Pinpoint the cell where the given text exists, returning its [X, Y] midpoint coordinate. 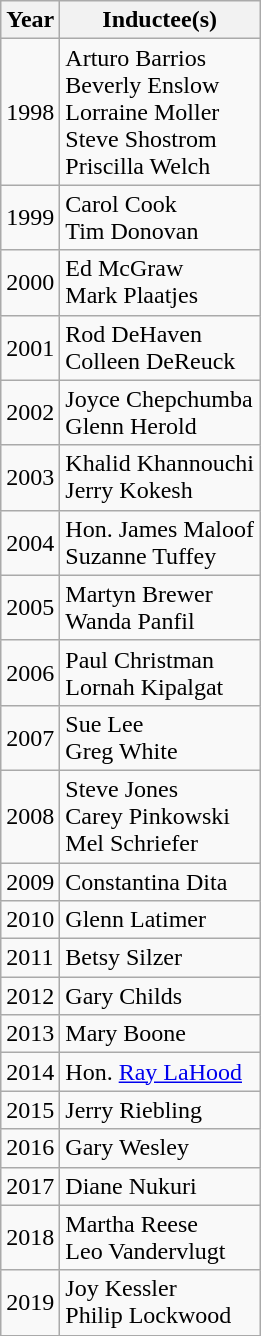
2013 [30, 1034]
2002 [30, 412]
Ed McGrawMark Plaatjes [160, 282]
2009 [30, 881]
Carol CookTim Donovan [160, 218]
2015 [30, 1110]
2001 [30, 348]
2007 [30, 738]
1998 [30, 112]
Steve JonesCarey PinkowskiMel Schriefer [160, 816]
Gary Childs [160, 996]
2017 [30, 1186]
2005 [30, 608]
2000 [30, 282]
2006 [30, 672]
Mary Boone [160, 1034]
2003 [30, 478]
Paul ChristmanLornah Kipalgat [160, 672]
Jerry Riebling [160, 1110]
Hon. Ray LaHood [160, 1072]
Arturo BarriosBeverly EnslowLorraine MollerSteve ShostromPriscilla Welch [160, 112]
2019 [30, 1302]
2011 [30, 958]
2008 [30, 816]
Betsy Silzer [160, 958]
Sue LeeGreg White [160, 738]
Martyn BrewerWanda Panfil [160, 608]
Khalid KhannouchiJerry Kokesh [160, 478]
2012 [30, 996]
Glenn Latimer [160, 920]
Rod DeHavenColleen DeReuck [160, 348]
2004 [30, 542]
1999 [30, 218]
Gary Wesley [160, 1148]
2010 [30, 920]
Year [30, 20]
Joy KesslerPhilip Lockwood [160, 1302]
2016 [30, 1148]
2018 [30, 1238]
Constantina Dita [160, 881]
Diane Nukuri [160, 1186]
Martha ReeseLeo Vandervlugt [160, 1238]
2014 [30, 1072]
Inductee(s) [160, 20]
Joyce ChepchumbaGlenn Herold [160, 412]
Hon. James MaloofSuzanne Tuffey [160, 542]
